Detect which cell encompasses the target text, then output its (X, Y) center coordinate. 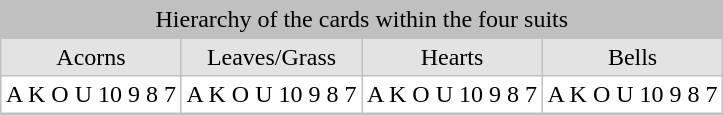
Bells (632, 57)
Hearts (452, 57)
Acorns (92, 57)
Leaves/Grass (272, 57)
Hierarchy of the cards within the four suits (362, 20)
